Locate the cell with the specified text and output its [X, Y] center coordinate. 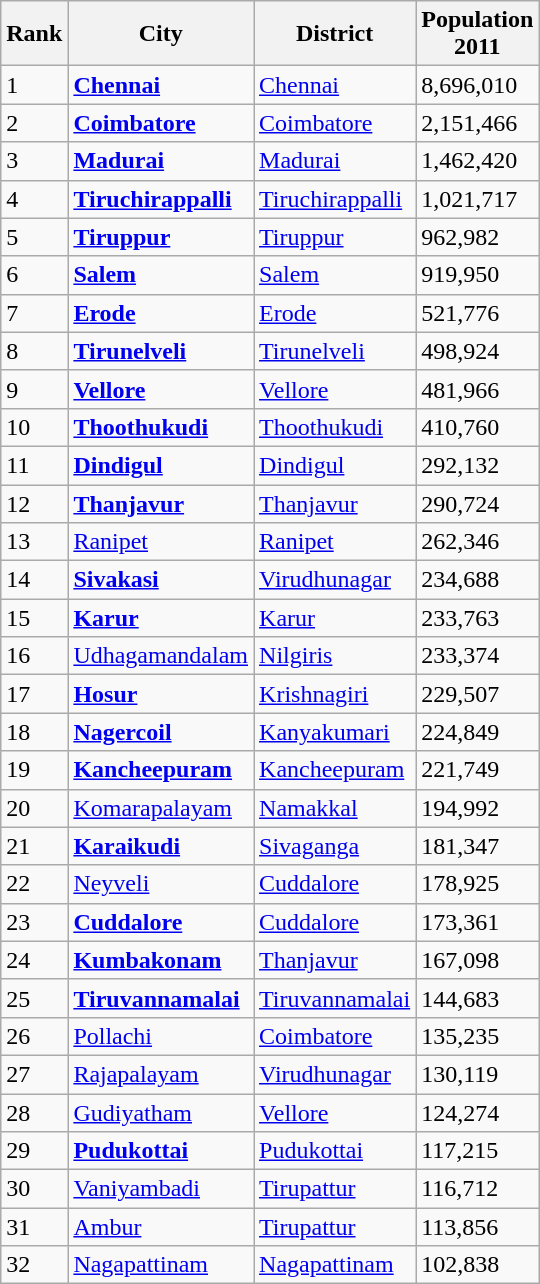
919,950 [478, 275]
Krishnagiri [335, 694]
6 [34, 275]
2 [34, 123]
1,462,420 [478, 161]
Kumbakonam [161, 960]
234,688 [478, 580]
9 [34, 389]
Nilgiris [335, 656]
194,992 [478, 808]
Namakkal [335, 808]
12 [34, 503]
292,132 [478, 465]
25 [34, 998]
2,151,466 [478, 123]
135,235 [478, 1036]
130,119 [478, 1074]
Sivaganga [335, 846]
8 [34, 351]
1 [34, 85]
28 [34, 1113]
26 [34, 1036]
16 [34, 656]
221,749 [478, 770]
District [335, 34]
27 [34, 1074]
15 [34, 618]
City [161, 34]
116,712 [478, 1189]
30 [34, 1189]
11 [34, 465]
19 [34, 770]
Udhagamandalam [161, 656]
7 [34, 313]
Kanyakumari [335, 732]
233,763 [478, 618]
32 [34, 1265]
13 [34, 542]
Population2011 [478, 34]
10 [34, 427]
173,361 [478, 922]
224,849 [478, 732]
410,760 [478, 427]
Nagercoil [161, 732]
29 [34, 1151]
21 [34, 846]
4 [34, 199]
18 [34, 732]
290,724 [478, 503]
1,021,717 [478, 199]
24 [34, 960]
14 [34, 580]
23 [34, 922]
124,274 [478, 1113]
Rank [34, 34]
481,966 [478, 389]
262,346 [478, 542]
178,925 [478, 884]
117,215 [478, 1151]
498,924 [478, 351]
229,507 [478, 694]
102,838 [478, 1265]
Rajapalayam [161, 1074]
Neyveli [161, 884]
Hosur [161, 694]
17 [34, 694]
Gudiyatham [161, 1113]
22 [34, 884]
8,696,010 [478, 85]
113,856 [478, 1227]
233,374 [478, 656]
Komarapalayam [161, 808]
Pollachi [161, 1036]
144,683 [478, 998]
Vaniyambadi [161, 1189]
3 [34, 161]
20 [34, 808]
31 [34, 1227]
5 [34, 237]
181,347 [478, 846]
Karaikudi [161, 846]
167,098 [478, 960]
962,982 [478, 237]
Sivakasi [161, 580]
Ambur [161, 1227]
521,776 [478, 313]
